Identify which cell holds the provided text, then report its [x, y] central coordinate. 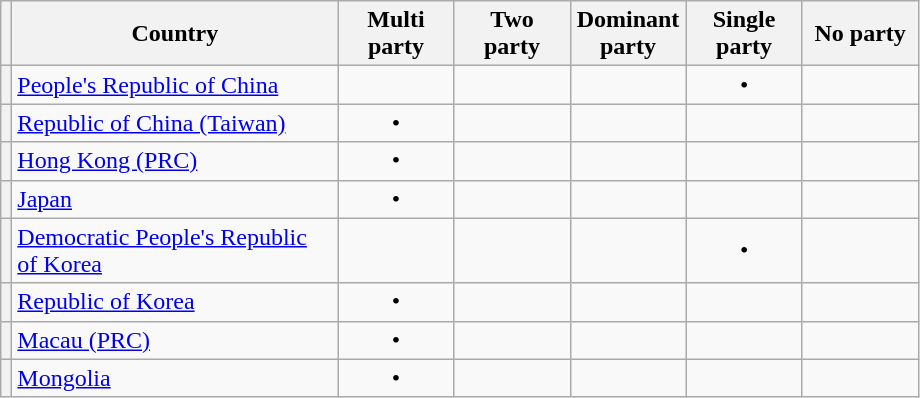
Hong Kong (PRC) [175, 161]
Country [175, 34]
Dominant party [628, 34]
Democratic People's Republic of Korea [175, 250]
Republic of China (Taiwan) [175, 123]
Macau (PRC) [175, 340]
Two party [512, 34]
Republic of Korea [175, 302]
Single party [744, 34]
Multi party [396, 34]
No party [860, 34]
Japan [175, 199]
Mongolia [175, 378]
People's Republic of China [175, 85]
